Detect which cell encompasses the target text, then output its (x, y) center coordinate. 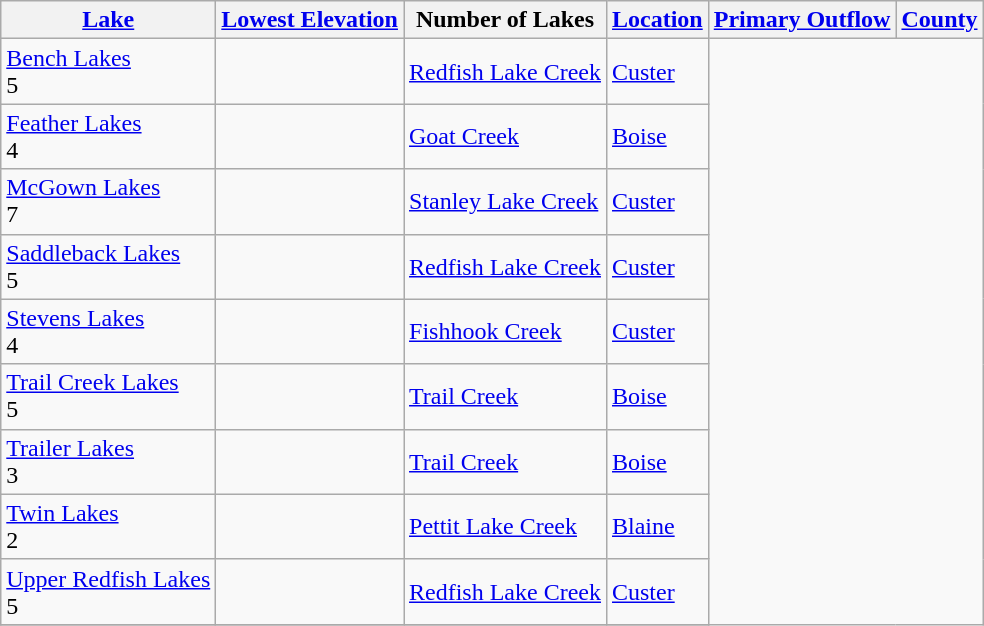
McGown Lakes 7 (108, 202)
Upper Redfish Lakes 5 (108, 592)
Feather Lakes 4 (108, 136)
Primary Outflow (802, 20)
Pettit Lake Creek (506, 526)
Number of Lakes (506, 20)
Goat Creek (506, 136)
Lowest Elevation (310, 20)
Lake (108, 20)
Stevens Lakes 4 (108, 332)
Saddleback Lakes 5 (108, 266)
County (940, 20)
Trail Creek Lakes 5 (108, 396)
Bench Lakes 5 (108, 72)
Location (657, 20)
Stanley Lake Creek (506, 202)
Trailer Lakes 3 (108, 462)
Blaine (657, 526)
Fishhook Creek (506, 332)
Twin Lakes 2 (108, 526)
